Search for the cell housing the specified text and yield its (X, Y) center coordinate. 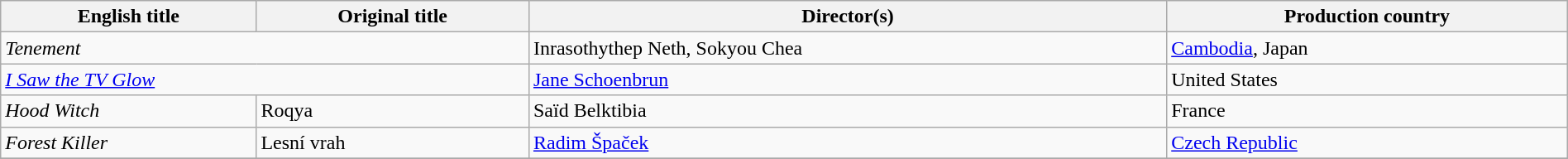
Tenement (265, 48)
United States (1368, 79)
I Saw the TV Glow (265, 79)
Director(s) (847, 17)
Radim Špaček (847, 142)
Jane Schoenbrun (847, 79)
Lesní vrah (393, 142)
Roqya (393, 111)
Cambodia, Japan (1368, 48)
Saïd Belktibia (847, 111)
Czech Republic (1368, 142)
Inrasothythep Neth, Sokyou Chea (847, 48)
Forest Killer (129, 142)
Hood Witch (129, 111)
France (1368, 111)
Production country (1368, 17)
Original title (393, 17)
English title (129, 17)
